For the text-containing cell, return its midpoint in (x, y) coordinate format. 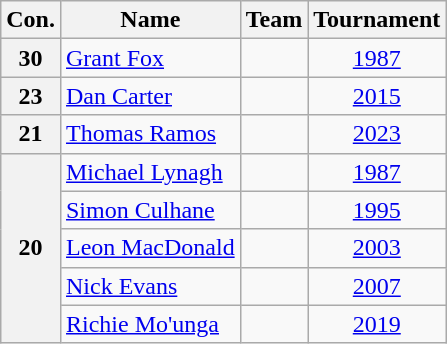
Nick Evans (150, 286)
Team (274, 20)
2023 (377, 134)
Grant Fox (150, 58)
Tournament (377, 20)
2007 (377, 286)
Con. (31, 20)
Simon Culhane (150, 210)
1995 (377, 210)
Dan Carter (150, 96)
20 (31, 248)
Michael Lynagh (150, 172)
Thomas Ramos (150, 134)
21 (31, 134)
2019 (377, 324)
Leon MacDonald (150, 248)
Name (150, 20)
30 (31, 58)
23 (31, 96)
2015 (377, 96)
Richie Mo'unga (150, 324)
2003 (377, 248)
